Determine the (x, y) coordinate at the center of the cell enclosing the given text.  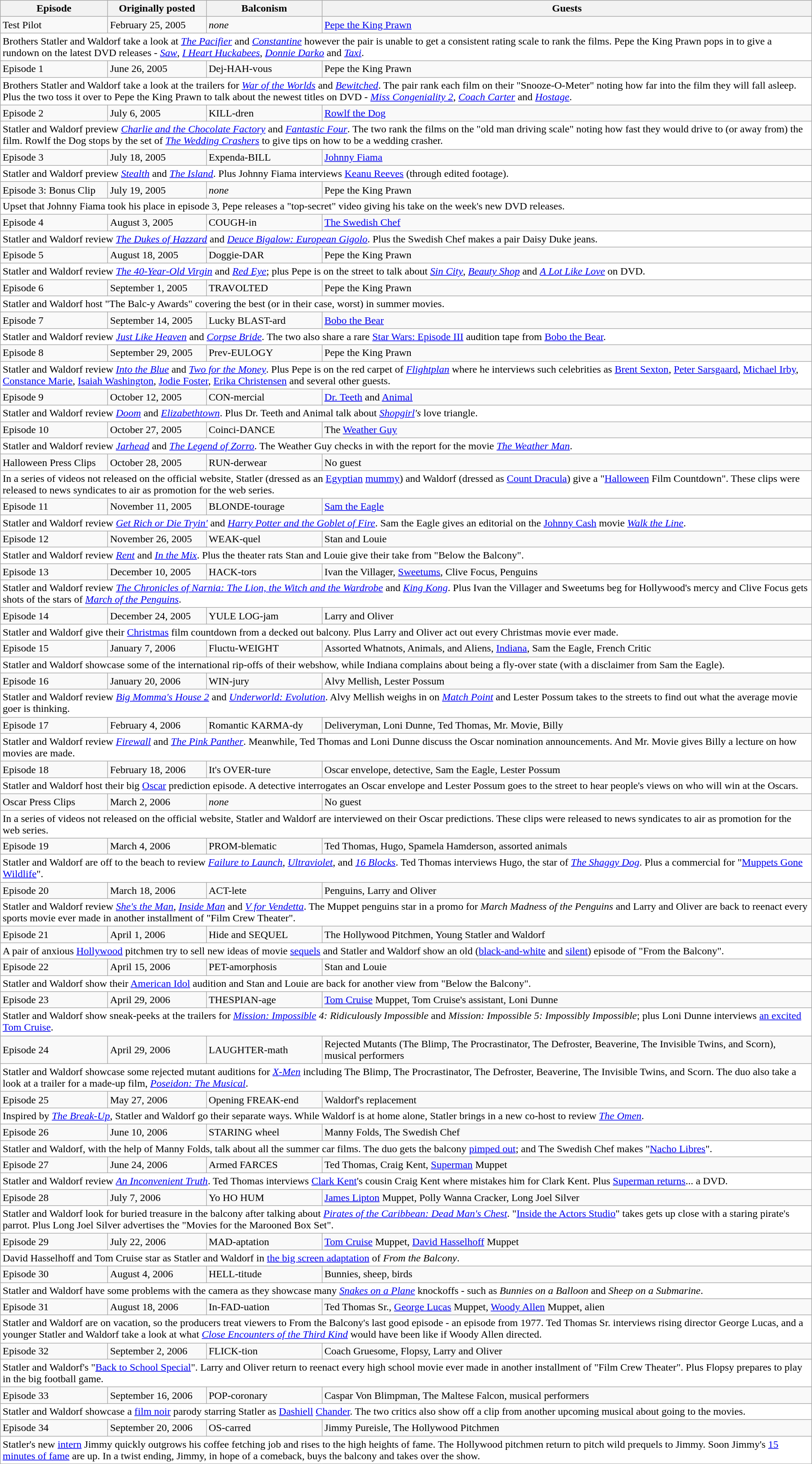
The Weather Guy (567, 430)
Episode 20 (54, 890)
July 6, 2005 (157, 113)
September 14, 2005 (157, 320)
Deliveryman, Loni Dunne, Ted Thomas, Mr. Movie, Billy (567, 725)
The Swedish Chef (567, 222)
December 24, 2005 (157, 616)
Episode 14 (54, 616)
Tom Cruise Muppet, Tom Cruise's assistant, Loni Dunne (567, 1000)
Episode 31 (54, 1307)
Johnny Fiama (567, 157)
Episode 8 (54, 353)
Dr. Teeth and Animal (567, 397)
November 11, 2005 (157, 506)
Episode 7 (54, 320)
August 4, 2006 (157, 1274)
Caspar Von Blimpman, The Maltese Falcon, musical performers (567, 1395)
June 26, 2005 (157, 69)
Episode 12 (54, 539)
Episode 2 (54, 113)
Episode 18 (54, 769)
PET-amorphosis (264, 967)
The Hollywood Pitchmen, Young Statler and Waldorf (567, 935)
Episode 16 (54, 681)
Fluctu-WEIGHT (264, 648)
Statler and Waldorf review Rent and In the Mix. Plus the theater rats Stan and Louie give their take from "Below the Balcony". (406, 556)
Expenda-BILL (264, 157)
Episode 21 (54, 935)
STARING wheel (264, 1132)
CON-mercial (264, 397)
June 10, 2006 (157, 1132)
Ivan the Villager, Sweetums, Clive Focus, Penguins (567, 572)
Sam the Eagle (567, 506)
January 20, 2006 (157, 681)
August 18, 2005 (157, 255)
February 4, 2006 (157, 725)
Statler and Waldorf review The Dukes of Hazzard and Deuce Bigalow: European Gigolo. Plus the Swedish Chef makes a pair Daisy Duke jeans. (406, 239)
Episode 26 (54, 1132)
Romantic KARMA-dy (264, 725)
September 1, 2005 (157, 288)
Larry and Oliver (567, 616)
Coinci-DANCE (264, 430)
Episode (54, 9)
Oscar Press Clips (54, 802)
September 16, 2006 (157, 1395)
In-FAD-uation (264, 1307)
Bunnies, sheep, birds (567, 1274)
Rejected Mutants (The Blimp, The Procrastinator, The Defroster, Beaverine, The Invisible Twins, and Scorn), musical performers (567, 1049)
June 24, 2006 (157, 1165)
September 29, 2005 (157, 353)
RUN-derwear (264, 462)
Halloween Press Clips (54, 462)
July 22, 2006 (157, 1242)
Episode 17 (54, 725)
February 18, 2006 (157, 769)
July 19, 2005 (157, 190)
BLONDE-tourage (264, 506)
Armed FARCES (264, 1165)
Episode 13 (54, 572)
July 18, 2005 (157, 157)
WEAK-quel (264, 539)
COUGH-in (264, 222)
Episode 9 (54, 397)
November 26, 2005 (157, 539)
March 2, 2006 (157, 802)
Episode 32 (54, 1351)
August 18, 2006 (157, 1307)
Doggie-DAR (264, 255)
Episode 29 (54, 1242)
Episode 30 (54, 1274)
ACT-lete (264, 890)
It's OVER-ture (264, 769)
Tom Cruise Muppet, David Hasselhoff Muppet (567, 1242)
Episode 28 (54, 1198)
HACK-tors (264, 572)
Episode 25 (54, 1099)
FLICK-tion (264, 1351)
KILL-dren (264, 113)
Statler and Waldorf review Doom and Elizabethtown. Plus Dr. Teeth and Animal talk about Shopgirl's love triangle. (406, 413)
Prev-EULOGY (264, 353)
March 4, 2006 (157, 846)
Episode 24 (54, 1049)
Episode 10 (54, 430)
Ted Thomas, Craig Kent, Superman Muppet (567, 1165)
POP-coronary (264, 1395)
THESPIAN-age (264, 1000)
October 28, 2005 (157, 462)
Guests (567, 9)
TRAVOLTED (264, 288)
Hide and SEQUEL (264, 935)
October 27, 2005 (157, 430)
Opening FREAK-end (264, 1099)
Episode 19 (54, 846)
Yo HO HUM (264, 1198)
Statler and Waldorf preview Stealth and The Island. Plus Johnny Fiama interviews Keanu Reeves (through edited footage). (406, 173)
Waldorf's replacement (567, 1099)
Rowlf the Dog (567, 113)
March 18, 2006 (157, 890)
January 7, 2006 (157, 648)
Test Pilot (54, 25)
Upset that Johnny Fiama took his place in episode 3, Pepe releases a "top-secret" video giving his take on the week's new DVD releases. (406, 206)
April 1, 2006 (157, 935)
April 15, 2006 (157, 967)
David Hasselhoff and Tom Cruise star as Statler and Waldorf in the big screen adaptation of From the Balcony. (406, 1258)
Balconism (264, 9)
OS-carred (264, 1428)
Penguins, Larry and Oliver (567, 890)
Coach Gruesome, Flopsy, Larry and Oliver (567, 1351)
Statler and Waldorf give their Christmas film countdown from a decked out balcony. Plus Larry and Oliver act out every Christmas movie ever made. (406, 632)
Ted Thomas Sr., George Lucas Muppet, Woody Allen Muppet, alien (567, 1307)
Episode 3 (54, 157)
Assorted Whatnots, Animals, and Aliens, Indiana, Sam the Eagle, French Critic (567, 648)
Episode 3: Bonus Clip (54, 190)
Lucky BLAST-ard (264, 320)
Episode 34 (54, 1428)
September 20, 2006 (157, 1428)
PROM-blematic (264, 846)
Episode 22 (54, 967)
September 2, 2006 (157, 1351)
Statler and Waldorf host "The Balc-y Awards" covering the best (or in their case, worst) in summer movies. (406, 304)
MAD-aptation (264, 1242)
December 10, 2005 (157, 572)
WIN-jury (264, 681)
July 7, 2006 (157, 1198)
Ted Thomas, Hugo, Spamela Hamderson, assorted animals (567, 846)
Episode 1 (54, 69)
Bobo the Bear (567, 320)
James Lipton Muppet, Polly Wanna Cracker, Long Joel Silver (567, 1198)
Episode 6 (54, 288)
Originally posted (157, 9)
August 3, 2005 (157, 222)
Manny Folds, The Swedish Chef (567, 1132)
Jimmy Pureisle, The Hollywood Pitchmen (567, 1428)
October 12, 2005 (157, 397)
Episode 23 (54, 1000)
Oscar envelope, detective, Sam the Eagle, Lester Possum (567, 769)
February 25, 2005 (157, 25)
Statler and Waldorf review Jarhead and The Legend of Zorro. The Weather Guy checks in with the report for the movie The Weather Man. (406, 446)
Dej-HAH-vous (264, 69)
Episode 33 (54, 1395)
Episode 15 (54, 648)
YULE LOG-jam (264, 616)
HELL-titude (264, 1274)
Episode 11 (54, 506)
LAUGHTER-math (264, 1049)
Alvy Mellish, Lester Possum (567, 681)
Episode 27 (54, 1165)
Episode 5 (54, 255)
Episode 4 (54, 222)
Statler and Waldorf review Just Like Heaven and Corpse Bride. The two also share a rare Star Wars: Episode III audition tape from Bobo the Bear. (406, 337)
Statler and Waldorf show their American Idol audition and Stan and Louie are back for another view from "Below the Balcony". (406, 983)
May 27, 2006 (157, 1099)
